Return (x, y) of the center of cell containing provided text 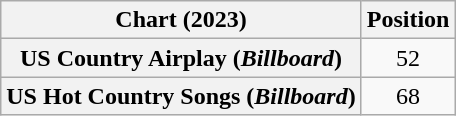
52 (408, 58)
68 (408, 96)
Position (408, 20)
Chart (2023) (181, 20)
US Country Airplay (Billboard) (181, 58)
US Hot Country Songs (Billboard) (181, 96)
